Locate the cell with the specified text and output its [X, Y] center coordinate. 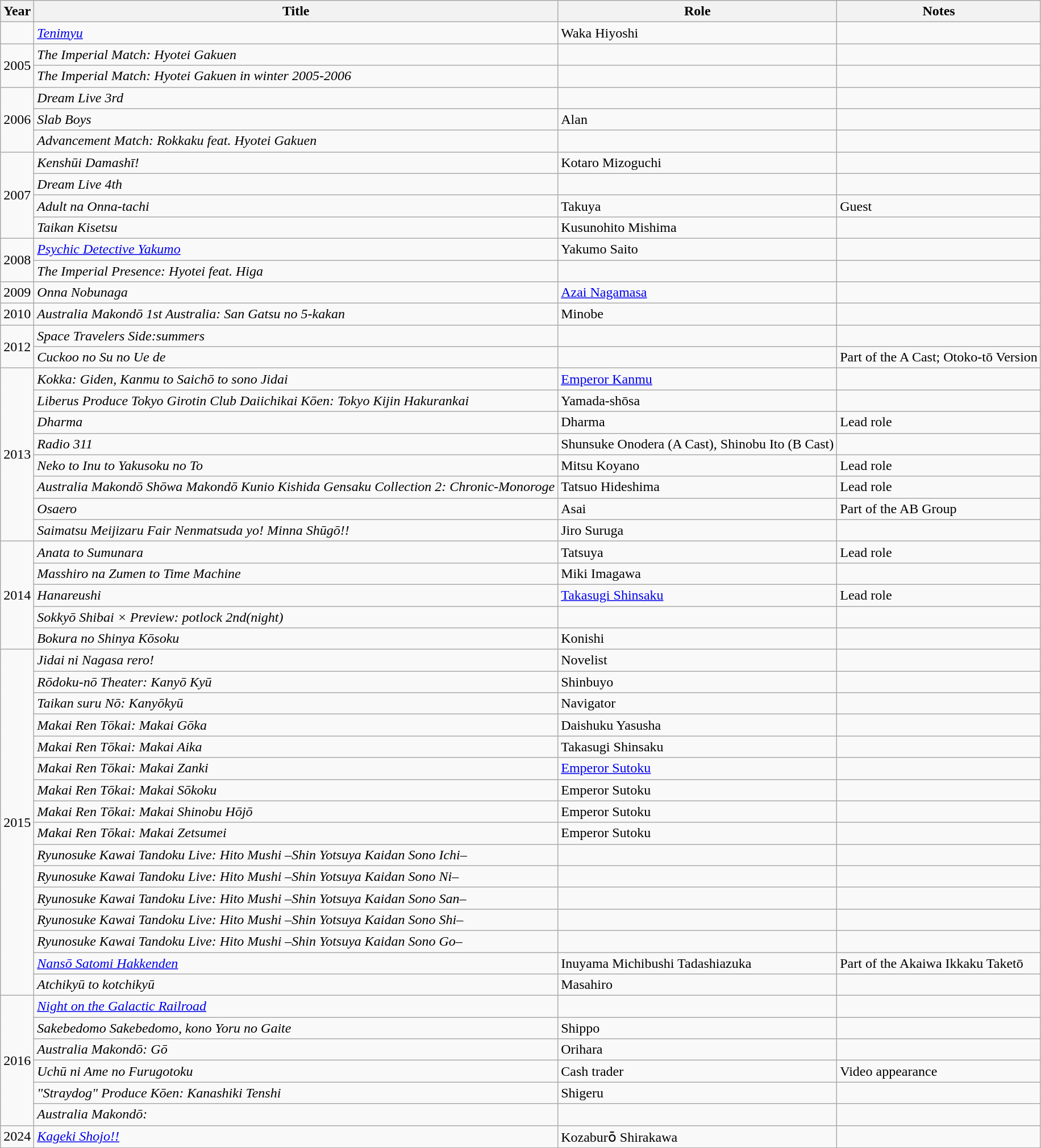
Video appearance [939, 1071]
2006 [17, 119]
Rōdoku-nō Theater: Kanyō Kyū [296, 682]
Osaero [296, 509]
Notes [939, 11]
Ryunosuke Kawai Tandoku Live: Hito Mushi –Shin Yotsuya Kaidan Sono Ichi– [296, 855]
Part of the Akaiwa Ikkaku Taketō [939, 963]
2024 [17, 1137]
Navigator [698, 704]
Tatsuya [698, 552]
Takuya [698, 206]
Cash trader [698, 1071]
Yamada-shōsa [698, 401]
Nansō Satomi Hakkenden [296, 963]
Jiro Suruga [698, 530]
2010 [17, 314]
Tatsuo Hideshima [698, 487]
2009 [17, 293]
Australia Makondō: Gō [296, 1050]
Psychic Detective Yakumo [296, 249]
Ryunosuke Kawai Tandoku Live: Hito Mushi –Shin Yotsuya Kaidan Sono San– [296, 898]
Ryunosuke Kawai Tandoku Live: Hito Mushi –Shin Yotsuya Kaidan Sono Shi– [296, 920]
Role [698, 11]
Hanareushi [296, 595]
Kenshūi Damashī! [296, 163]
Makai Ren Tōkai: Makai Zetsumei [296, 833]
Makai Ren Tōkai: Makai Aika [296, 747]
Jidai ni Nagasa rero! [296, 660]
Makai Ren Tōkai: Makai Gōka [296, 725]
Adult na Onna-tachi [296, 206]
Australia Makondō Shōwa Makondō Kunio Kishida Gensaku Collection 2: Chronic-Monoroge [296, 487]
Alan [698, 119]
Shunsuke Onodera (A Cast), Shinobu Ito (B Cast) [698, 444]
Tenimyu [296, 33]
Kokka: Giden, Kanmu to Saichō to sono Jidai [296, 379]
Night on the Galactic Railroad [296, 1006]
Makai Ren Tōkai: Makai Zanki [296, 768]
Asai [698, 509]
Konishi [698, 639]
Dream Live 3rd [296, 98]
The Imperial Presence: Hyotei feat. Higa [296, 271]
Ryunosuke Kawai Tandoku Live: Hito Mushi –Shin Yotsuya Kaidan Sono Go– [296, 941]
Liberus Produce Tokyo Girotin Club Daiichikai Kōen: Tokyo Kijin Hakurankai [296, 401]
Radio 311 [296, 444]
Mitsu Koyano [698, 465]
Orihara [698, 1050]
Ryunosuke Kawai Tandoku Live: Hito Mushi –Shin Yotsuya Kaidan Sono Ni– [296, 876]
Inuyama Michibushi Tadashiazuka [698, 963]
Makai Ren Tōkai: Makai Sōkoku [296, 790]
Makai Ren Tōkai: Makai Shinobu Hōjō [296, 812]
Onna Nobunaga [296, 293]
Anata to Sumunara [296, 552]
Sakebedomo Sakebedomo, kono Yoru no Gaite [296, 1028]
Sokkyō Shibai × Preview: potlock 2nd(night) [296, 617]
Cuckoo no Su no Ue de [296, 357]
2012 [17, 347]
Title [296, 11]
Kusunohito Mishima [698, 227]
2005 [17, 65]
Waka Hiyoshi [698, 33]
Shippo [698, 1028]
Kozaburо̄ Shirakawa [698, 1137]
2014 [17, 595]
2013 [17, 455]
Year [17, 11]
Bokura no Shinya Kōsoku [296, 639]
Taikan Kisetsu [296, 227]
2015 [17, 823]
Azai Nagamasa [698, 293]
The Imperial Match: Hyotei Gakuen [296, 55]
Kotaro Mizoguchi [698, 163]
Shinbuyo [698, 682]
The Imperial Match: Hyotei Gakuen in winter 2005-2006 [296, 76]
Australia Makondō 1st Australia: San Gatsu no 5-kakan [296, 314]
Shigeru [698, 1093]
Daishuku Yasusha [698, 725]
Neko to Inu to Yakusoku no To [296, 465]
2016 [17, 1060]
Minobe [698, 314]
Guest [939, 206]
Masshiro na Zumen to Time Machine [296, 573]
Part of the A Cast; Otoko-tō Version [939, 357]
Kageki Shojo!! [296, 1137]
Miki Imagawa [698, 573]
Emperor Kanmu [698, 379]
Novelist [698, 660]
Uchū ni Ame no Furugotoku [296, 1071]
Australia Makondō: [296, 1114]
"Straydog" Produce Kōen: Kanashiki Tenshi [296, 1093]
Advancement Match: Rokkaku feat. Hyotei Gakuen [296, 141]
2008 [17, 260]
Slab Boys [296, 119]
Yakumo Saito [698, 249]
Saimatsu Meijizaru Fair Nenmatsuda yo! Minna Shūgō!! [296, 530]
Dream Live 4th [296, 184]
Space Travelers Side:summers [296, 336]
Part of the AB Group [939, 509]
Masahiro [698, 985]
2007 [17, 195]
Taikan suru Nō: Kanyōkyū [296, 704]
Atchikyū to kotchikyū [296, 985]
